Capture the cell that displays the provided text and extract its [X, Y] central coordinate. 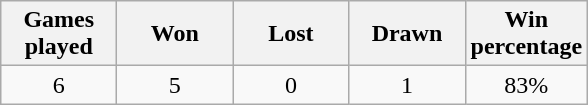
Win percentage [526, 34]
Lost [291, 34]
Games played [59, 34]
5 [175, 85]
1 [407, 85]
83% [526, 85]
0 [291, 85]
Drawn [407, 34]
Won [175, 34]
6 [59, 85]
